Determine the [x, y] coordinate at the center of the cell enclosing the given text.  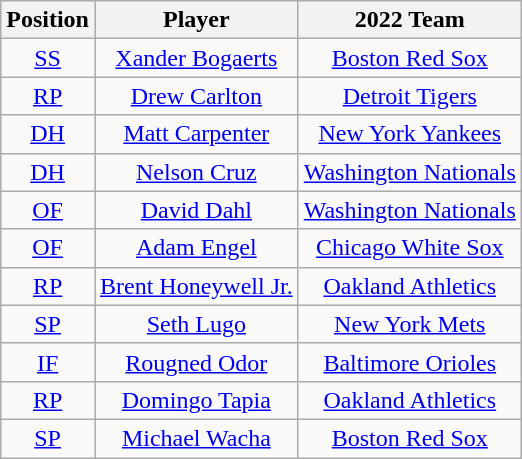
Brent Honeywell Jr. [196, 286]
Matt Carpenter [196, 134]
Nelson Cruz [196, 172]
Xander Bogaerts [196, 58]
IF [48, 362]
Drew Carlton [196, 96]
Player [196, 20]
Chicago White Sox [410, 248]
Adam Engel [196, 248]
Baltimore Orioles [410, 362]
2022 Team [410, 20]
Seth Lugo [196, 324]
SS [48, 58]
David Dahl [196, 210]
New York Yankees [410, 134]
Rougned Odor [196, 362]
Detroit Tigers [410, 96]
Michael Wacha [196, 438]
Domingo Tapia [196, 400]
Position [48, 20]
New York Mets [410, 324]
